Return the [x, y] coordinate for the center point of the cell that contains the specified text.  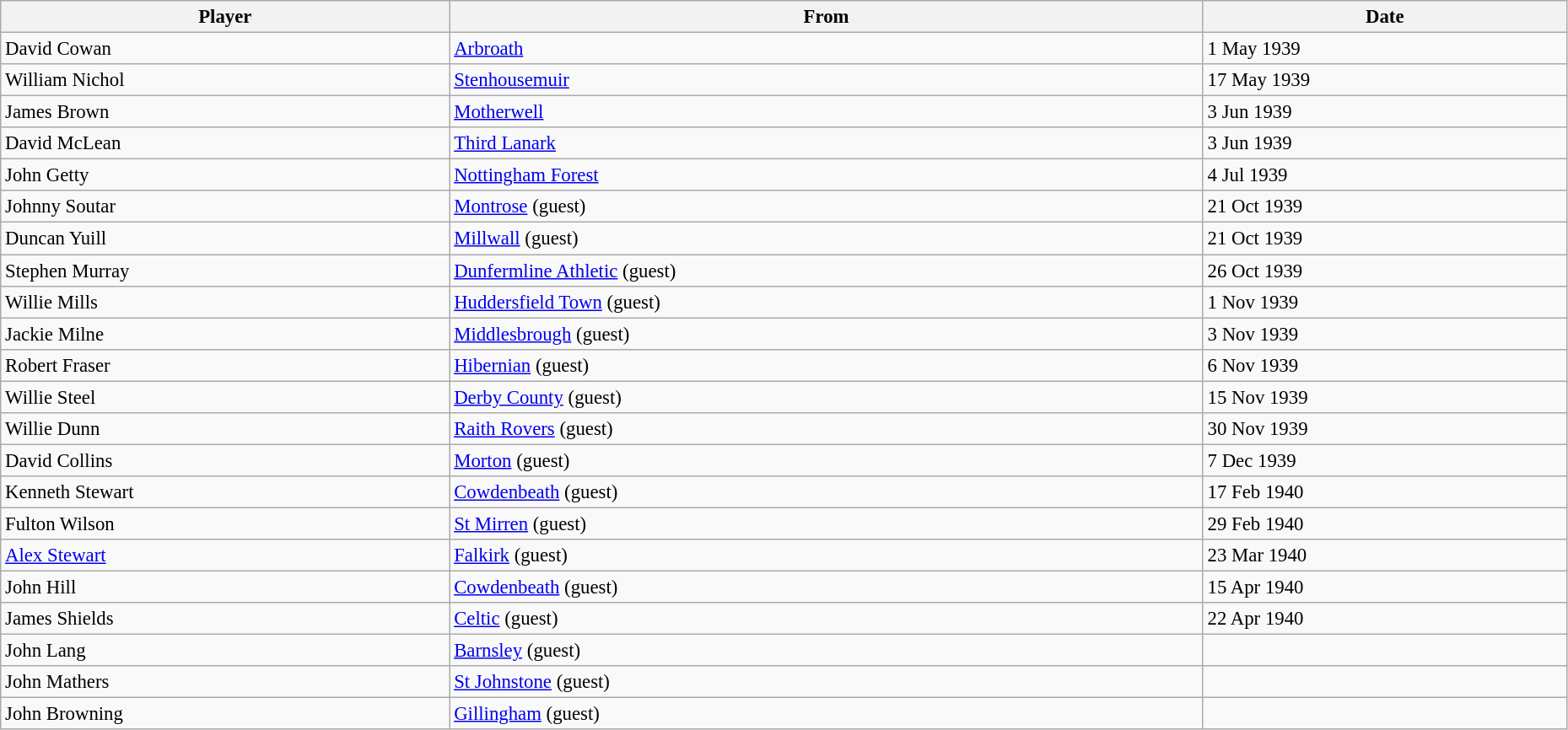
1 Nov 1939 [1385, 302]
David Collins [225, 460]
St Mirren (guest) [827, 523]
7 Dec 1939 [1385, 460]
1 May 1939 [1385, 49]
17 Feb 1940 [1385, 492]
St Johnstone (guest) [827, 682]
Duncan Yuill [225, 239]
Middlesbrough (guest) [827, 334]
Robert Fraser [225, 365]
Player [225, 17]
30 Nov 1939 [1385, 429]
James Shields [225, 619]
23 Mar 1940 [1385, 556]
Falkirk (guest) [827, 556]
Kenneth Stewart [225, 492]
John Mathers [225, 682]
29 Feb 1940 [1385, 523]
James Brown [225, 112]
Derby County (guest) [827, 397]
Fulton Wilson [225, 523]
Date [1385, 17]
Millwall (guest) [827, 239]
Huddersfield Town (guest) [827, 302]
26 Oct 1939 [1385, 271]
Willie Mills [225, 302]
Stephen Murray [225, 271]
Jackie Milne [225, 334]
17 May 1939 [1385, 80]
Willie Steel [225, 397]
Arbroath [827, 49]
Stenhousemuir [827, 80]
Barnsley (guest) [827, 651]
John Browning [225, 714]
David Cowan [225, 49]
Dunfermline Athletic (guest) [827, 271]
Willie Dunn [225, 429]
John Hill [225, 588]
From [827, 17]
15 Apr 1940 [1385, 588]
6 Nov 1939 [1385, 365]
William Nichol [225, 80]
Johnny Soutar [225, 207]
Nottingham Forest [827, 175]
John Getty [225, 175]
Hibernian (guest) [827, 365]
John Lang [225, 651]
Raith Rovers (guest) [827, 429]
David McLean [225, 143]
4 Jul 1939 [1385, 175]
Alex Stewart [225, 556]
Morton (guest) [827, 460]
Gillingham (guest) [827, 714]
3 Nov 1939 [1385, 334]
Celtic (guest) [827, 619]
Motherwell [827, 112]
22 Apr 1940 [1385, 619]
Montrose (guest) [827, 207]
15 Nov 1939 [1385, 397]
Third Lanark [827, 143]
